For the text-containing cell, return its midpoint in [X, Y] coordinate format. 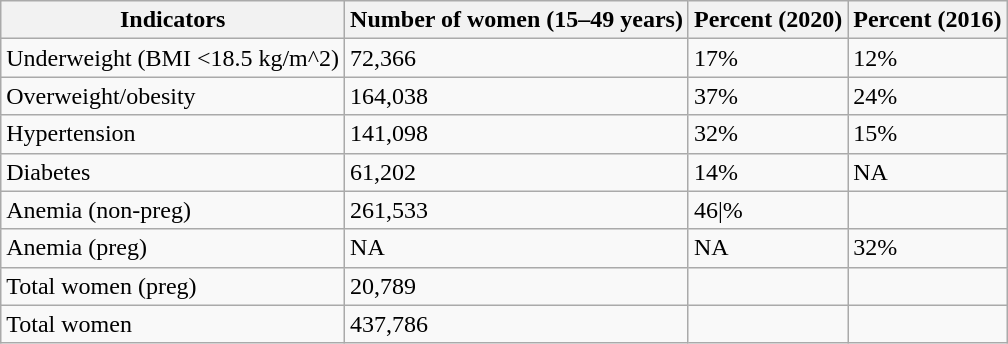
17% [768, 58]
20,789 [517, 286]
Total women (preg) [173, 286]
437,786 [517, 324]
15% [928, 134]
Overweight/obesity [173, 96]
141,098 [517, 134]
Underweight (BMI <18.5 kg/m^2) [173, 58]
Indicators [173, 20]
Diabetes [173, 172]
261,533 [517, 210]
12% [928, 58]
24% [928, 96]
Total women [173, 324]
Percent (2016) [928, 20]
46|% [768, 210]
Percent (2020) [768, 20]
14% [768, 172]
164,038 [517, 96]
Hypertension [173, 134]
Anemia (non-preg) [173, 210]
Number of women (15–49 years) [517, 20]
61,202 [517, 172]
Anemia (preg) [173, 248]
37% [768, 96]
72,366 [517, 58]
